Provide the (X, Y) coordinate of the cell's center where the given text is located.  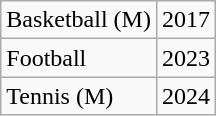
Football (79, 58)
2023 (186, 58)
Tennis (M) (79, 96)
2024 (186, 96)
Basketball (M) (79, 20)
2017 (186, 20)
